Determine the (X, Y) coordinate at the center of the cell enclosing the given text.  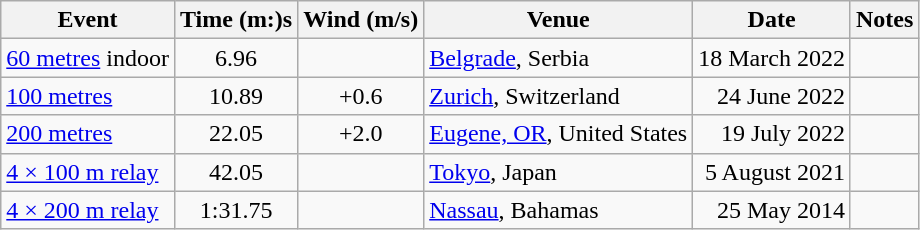
Notes (884, 20)
1:31.75 (236, 210)
+0.6 (361, 96)
Venue (558, 20)
18 March 2022 (772, 58)
Eugene, OR, United States (558, 134)
10.89 (236, 96)
Wind (m/s) (361, 20)
60 metres indoor (88, 58)
Time (m:)s (236, 20)
6.96 (236, 58)
22.05 (236, 134)
Belgrade, Serbia (558, 58)
4 × 200 m relay (88, 210)
42.05 (236, 172)
Event (88, 20)
5 August 2021 (772, 172)
+2.0 (361, 134)
Nassau, Bahamas (558, 210)
200 metres (88, 134)
19 July 2022 (772, 134)
Zurich, Switzerland (558, 96)
4 × 100 m relay (88, 172)
Date (772, 20)
24 June 2022 (772, 96)
100 metres (88, 96)
Tokyo, Japan (558, 172)
25 May 2014 (772, 210)
